Extract the (x, y) coordinate from the center of the cell holding the provided text.  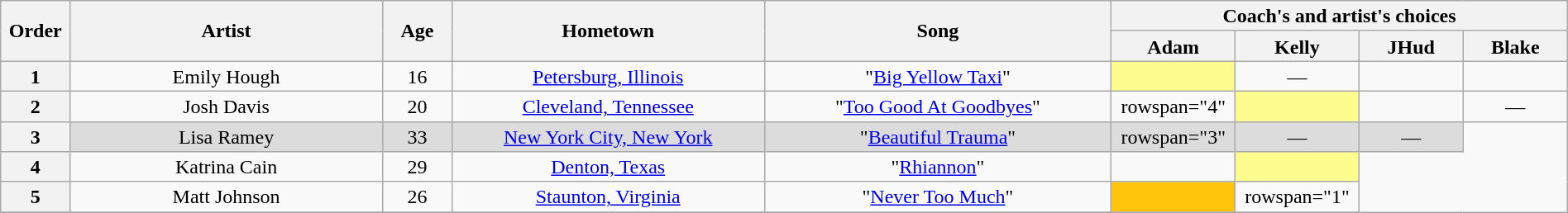
Hometown (608, 31)
Adam (1174, 46)
"Too Good At Goodbyes" (938, 106)
16 (417, 76)
3 (36, 137)
1 (36, 76)
New York City, New York (608, 137)
Denton, Texas (608, 167)
rowspan="4" (1174, 106)
29 (417, 167)
"Big Yellow Taxi" (938, 76)
JHud (1411, 46)
5 (36, 196)
"Beautiful Trauma" (938, 137)
Kelly (1298, 46)
33 (417, 137)
Lisa Ramey (227, 137)
Order (36, 31)
"Never Too Much" (938, 196)
20 (417, 106)
Cleveland, Tennessee (608, 106)
rowspan="3" (1174, 137)
4 (36, 167)
rowspan="1" (1298, 196)
"Rhiannon" (938, 167)
Age (417, 31)
2 (36, 106)
Staunton, Virginia (608, 196)
Song (938, 31)
Matt Johnson (227, 196)
Emily Hough (227, 76)
Josh Davis (227, 106)
Katrina Cain (227, 167)
Coach's and artist's choices (1340, 17)
Blake (1515, 46)
Artist (227, 31)
Petersburg, Illinois (608, 76)
26 (417, 196)
